Identify which cell holds the provided text, then report its (X, Y) central coordinate. 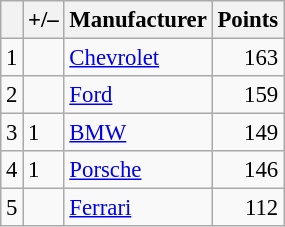
Ferrari (138, 208)
Ford (138, 95)
163 (248, 58)
2 (12, 95)
159 (248, 95)
149 (248, 133)
3 (12, 133)
Points (248, 20)
112 (248, 208)
4 (12, 170)
Porsche (138, 170)
+/– (44, 20)
Chevrolet (138, 58)
5 (12, 208)
146 (248, 170)
Manufacturer (138, 20)
BMW (138, 133)
